Return [x, y] of the center of cell containing provided text 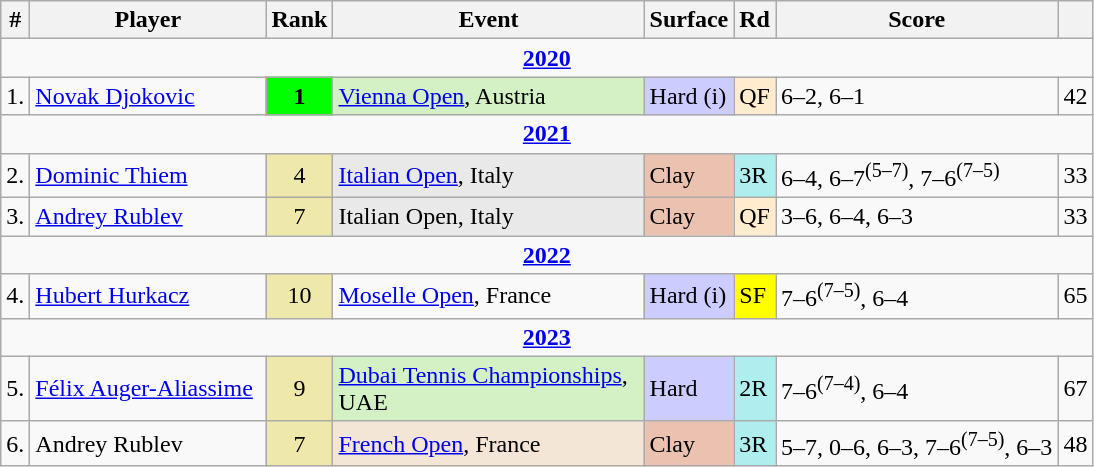
65 [1076, 296]
Dominic Thiem [148, 176]
10 [300, 296]
4 [300, 176]
5–7, 0–6, 6–3, 7–6(7–5), 6–3 [917, 444]
5. [16, 388]
2023 [547, 337]
Event [488, 20]
Hard [689, 388]
7–6(7–5), 6–4 [917, 296]
2. [16, 176]
3–6, 6–4, 6–3 [917, 217]
Rank [300, 20]
67 [1076, 388]
Score [917, 20]
7–6(7–4), 6–4 [917, 388]
Novak Djokovic [148, 96]
Surface [689, 20]
2R [755, 388]
French Open, France [488, 444]
4. [16, 296]
Félix Auger-Aliassime [148, 388]
48 [1076, 444]
6. [16, 444]
SF [755, 296]
2022 [547, 255]
6–4, 6–7(5–7), 7–6(7–5) [917, 176]
2021 [547, 134]
Moselle Open, France [488, 296]
# [16, 20]
Hubert Hurkacz [148, 296]
42 [1076, 96]
9 [300, 388]
1 [300, 96]
Rd [755, 20]
Player [148, 20]
1. [16, 96]
Dubai Tennis Championships, UAE [488, 388]
6–2, 6–1 [917, 96]
Vienna Open, Austria [488, 96]
3. [16, 217]
2020 [547, 58]
